Return [X, Y] of the center of cell containing provided text 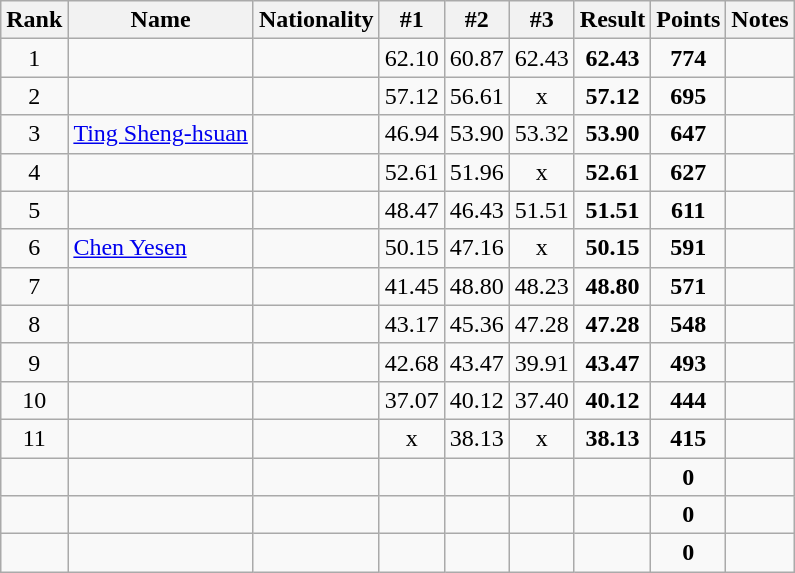
493 [688, 362]
62.10 [412, 58]
3 [34, 134]
Points [688, 20]
Nationality [316, 20]
7 [34, 286]
Name [161, 20]
37.07 [412, 400]
10 [34, 400]
37.40 [542, 400]
45.36 [476, 324]
53.32 [542, 134]
9 [34, 362]
Rank [34, 20]
Chen Yesen [161, 248]
Notes [760, 20]
46.94 [412, 134]
60.87 [476, 58]
43.17 [412, 324]
6 [34, 248]
415 [688, 438]
571 [688, 286]
47.16 [476, 248]
Result [612, 20]
591 [688, 248]
444 [688, 400]
39.91 [542, 362]
#3 [542, 20]
51.96 [476, 172]
647 [688, 134]
41.45 [412, 286]
46.43 [476, 210]
611 [688, 210]
774 [688, 58]
1 [34, 58]
56.61 [476, 96]
8 [34, 324]
42.68 [412, 362]
627 [688, 172]
2 [34, 96]
#2 [476, 20]
5 [34, 210]
695 [688, 96]
548 [688, 324]
Ting Sheng-hsuan [161, 134]
#1 [412, 20]
11 [34, 438]
4 [34, 172]
48.47 [412, 210]
48.23 [542, 286]
